Identify which cell holds the provided text, then report its [x, y] central coordinate. 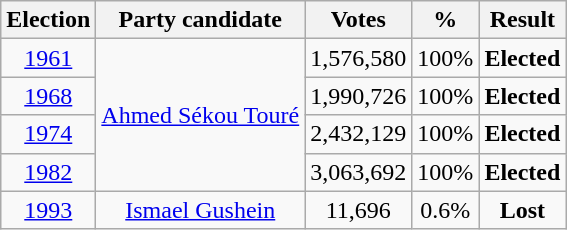
Election [48, 20]
1974 [48, 134]
3,063,692 [358, 172]
2,432,129 [358, 134]
1,576,580 [358, 58]
Votes [358, 20]
Party candidate [200, 20]
1961 [48, 58]
Ahmed Sékou Touré [200, 115]
Result [522, 20]
1,990,726 [358, 96]
% [446, 20]
11,696 [358, 210]
1968 [48, 96]
1993 [48, 210]
0.6% [446, 210]
Ismael Gushein [200, 210]
1982 [48, 172]
Lost [522, 210]
